Determine the (x, y) coordinate at the center of the cell enclosing the given text.  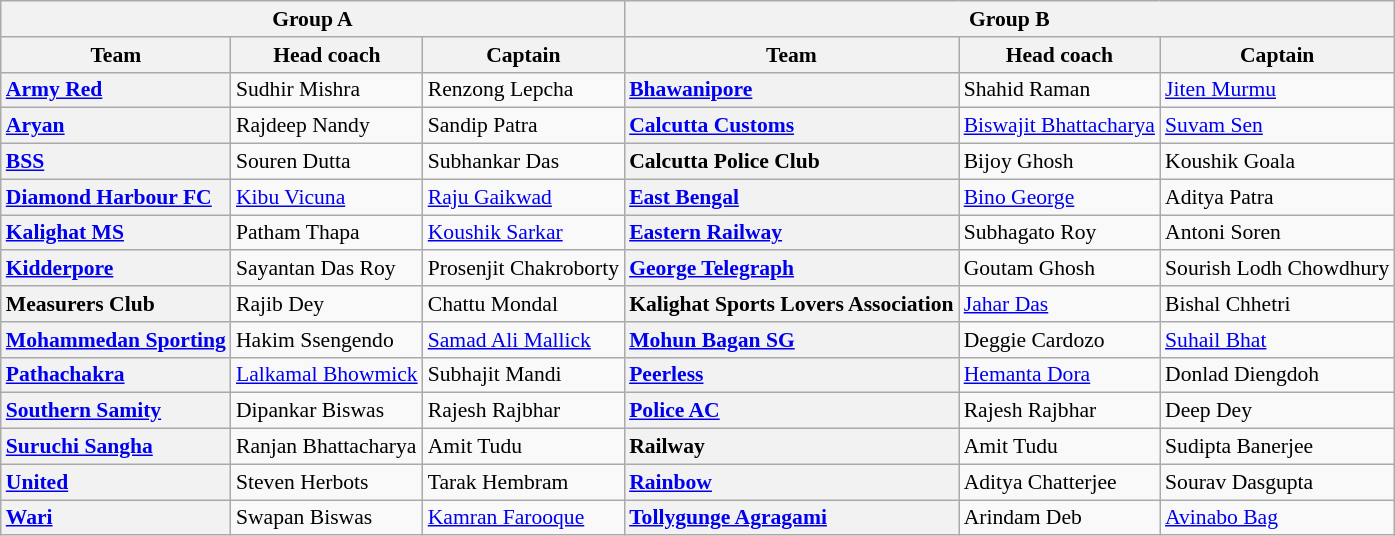
Subhankar Das (524, 162)
Jiten Murmu (1277, 90)
Suvam Sen (1277, 126)
Wari (116, 518)
Tollygunge Agragami (792, 518)
Aditya Patra (1277, 197)
Aditya Chatterjee (1060, 482)
Peerless (792, 375)
Sourav Dasgupta (1277, 482)
Tarak Hembram (524, 482)
Biswajit Bhattacharya (1060, 126)
Donlad Diengdoh (1277, 375)
Sourish Lodh Chowdhury (1277, 269)
Railway (792, 447)
Samad Ali Mallick (524, 340)
United (116, 482)
BSS (116, 162)
Sudhir Mishra (327, 90)
Pathachakra (116, 375)
Deggie Cardozo (1060, 340)
Patham Thapa (327, 233)
Aryan (116, 126)
Dipankar Biswas (327, 411)
Eastern Railway (792, 233)
Koushik Goala (1277, 162)
Deep Dey (1277, 411)
Lalkamal Bhowmick (327, 375)
Swapan Biswas (327, 518)
Bino George (1060, 197)
Koushik Sarkar (524, 233)
Chattu Mondal (524, 304)
Army Red (116, 90)
Suhail Bhat (1277, 340)
Kidderpore (116, 269)
Suruchi Sangha (116, 447)
Calcutta Customs (792, 126)
Sandip Patra (524, 126)
Antoni Soren (1277, 233)
Kamran Farooque (524, 518)
Police AC (792, 411)
Hakim Ssengendo (327, 340)
Southern Samity (116, 411)
Mohun Bagan SG (792, 340)
Jahar Das (1060, 304)
Avinabo Bag (1277, 518)
Prosenjit Chakroborty (524, 269)
George Telegraph (792, 269)
Raju Gaikwad (524, 197)
Bhawanipore (792, 90)
Hemanta Dora (1060, 375)
Arindam Deb (1060, 518)
Bishal Chhetri (1277, 304)
Calcutta Police Club (792, 162)
Group B (1009, 19)
Subhajit Mandi (524, 375)
Subhagato Roy (1060, 233)
Sudipta Banerjee (1277, 447)
Diamond Harbour FC (116, 197)
Goutam Ghosh (1060, 269)
Mohammedan Sporting (116, 340)
Rajib Dey (327, 304)
Group A (312, 19)
Steven Herbots (327, 482)
Renzong Lepcha (524, 90)
Bijoy Ghosh (1060, 162)
Kibu Vicuna (327, 197)
East Bengal (792, 197)
Measurers Club (116, 304)
Ranjan Bhattacharya (327, 447)
Shahid Raman (1060, 90)
Kalighat Sports Lovers Association (792, 304)
Sayantan Das Roy (327, 269)
Souren Dutta (327, 162)
Kalighat MS (116, 233)
Rainbow (792, 482)
Rajdeep Nandy (327, 126)
